Find where the given text appears and provide that cell's center as (x, y) coordinate. 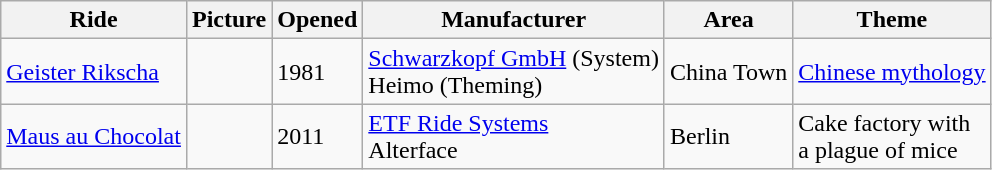
ETF Ride SystemsAlterface (514, 136)
Cake factory witha plague of mice (892, 136)
Picture (228, 20)
Berlin (728, 136)
Chinese mythology (892, 72)
1981 (318, 72)
Ride (94, 20)
Schwarzkopf GmbH (System)Heimo (Theming) (514, 72)
Maus au Chocolat (94, 136)
2011 (318, 136)
Theme (892, 20)
Area (728, 20)
Opened (318, 20)
China Town (728, 72)
Geister Rikscha (94, 72)
Manufacturer (514, 20)
